Find where the given text appears and provide that cell's center as (x, y) coordinate. 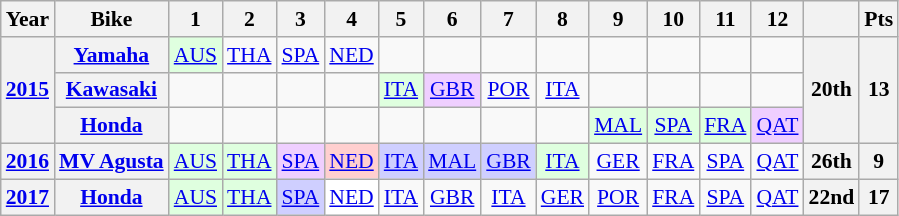
26th (832, 162)
12 (777, 19)
2 (249, 19)
Bike (112, 19)
Year (28, 19)
Kawasaki (112, 90)
8 (562, 19)
7 (508, 19)
Yamaha (112, 55)
Pts (878, 19)
22nd (832, 197)
11 (725, 19)
2015 (28, 90)
17 (878, 197)
20th (832, 90)
1 (196, 19)
MV Agusta (112, 162)
2016 (28, 162)
13 (878, 90)
3 (301, 19)
10 (673, 19)
4 (351, 19)
6 (452, 19)
2017 (28, 197)
5 (401, 19)
